Capture the cell that displays the provided text and extract its (x, y) central coordinate. 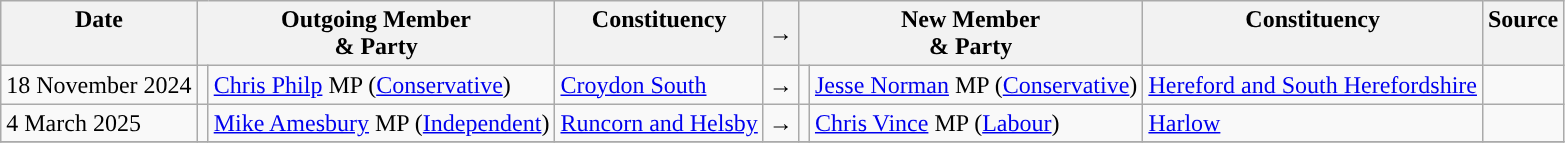
Harlow (1313, 123)
Jesse Norman MP (Conservative) (976, 85)
Chris Philp MP (Conservative) (382, 85)
Hereford and South Herefordshire (1313, 85)
Source (1522, 34)
Mike Amesbury MP (Independent) (382, 123)
Date (99, 34)
4 March 2025 (99, 123)
New Member& Party (970, 34)
18 November 2024 (99, 85)
Runcorn and Helsby (659, 123)
Croydon South (659, 85)
Chris Vince MP (Labour) (976, 123)
Outgoing Member& Party (376, 34)
